Find where the given text appears and provide that cell's center as (X, Y) coordinate. 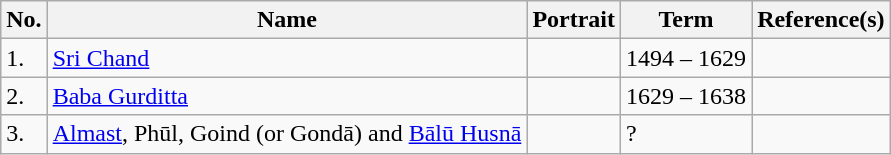
No. (24, 20)
Term (686, 20)
1629 – 1638 (686, 96)
Sri Chand (287, 58)
Baba Gurditta (287, 96)
1. (24, 58)
? (686, 134)
2. (24, 96)
3. (24, 134)
Portrait (574, 20)
Reference(s) (822, 20)
1494 – 1629 (686, 58)
Name (287, 20)
Almast, Phūl, Goind (or Gondā) and Bālū Husnā (287, 134)
